Identify which cell holds the provided text, then report its [x, y] central coordinate. 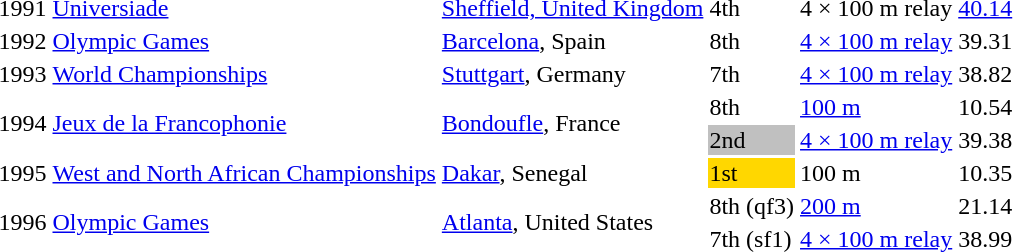
7th [752, 74]
200 m [876, 206]
West and North African Championships [244, 173]
1st [752, 173]
Stuttgart, Germany [572, 74]
Dakar, Senegal [572, 173]
Barcelona, Spain [572, 41]
Olympic Games [244, 41]
Bondoufle, France [572, 124]
World Championships [244, 74]
2nd [752, 140]
8th (qf3) [752, 206]
Jeux de la Francophonie [244, 124]
